Capture the cell that displays the provided text and extract its (X, Y) central coordinate. 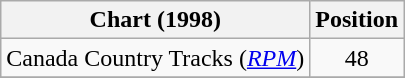
Canada Country Tracks (RPM) (156, 58)
Chart (1998) (156, 20)
Position (357, 20)
48 (357, 58)
